Find where the given text appears and provide that cell's center as (x, y) coordinate. 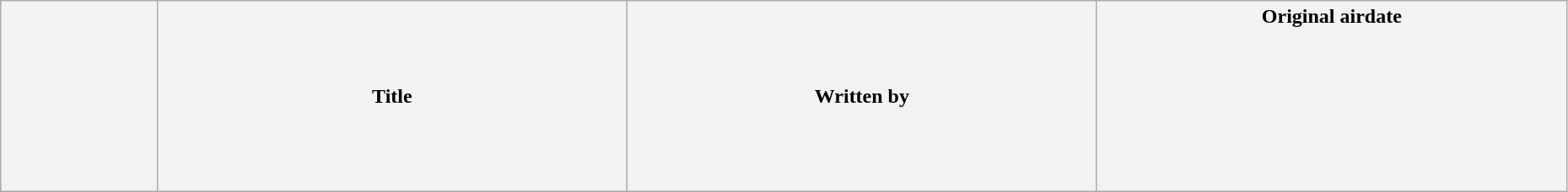
Written by (862, 96)
Original airdate (1331, 96)
Title (391, 96)
